Determine the (x, y) coordinate at the center of the cell enclosing the given text.  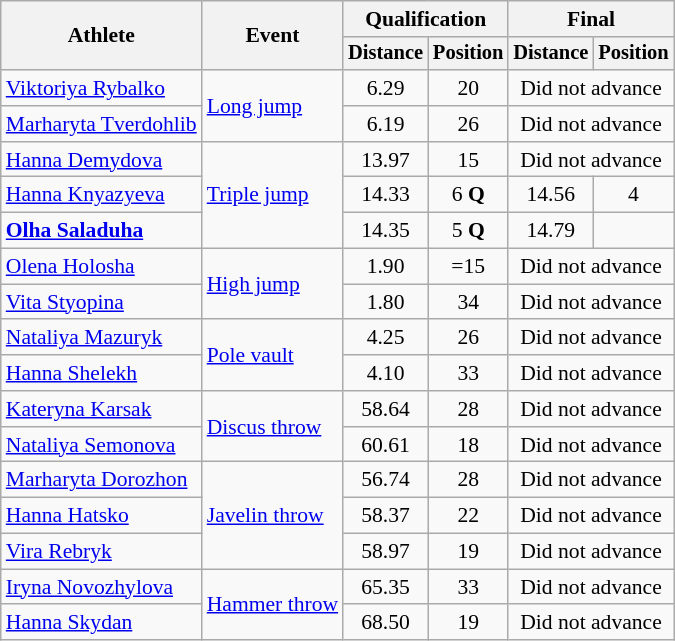
6.29 (386, 88)
5 Q (468, 231)
58.37 (386, 516)
Final (590, 19)
Marharyta Dorozhon (102, 480)
65.35 (386, 587)
Hanna Skydan (102, 623)
15 (468, 160)
Discus throw (272, 426)
Olena Holosha (102, 267)
Athlete (102, 36)
14.79 (550, 231)
13.97 (386, 160)
58.64 (386, 409)
Marharyta Tverdohlib (102, 124)
Viktoriya Rybalko (102, 88)
Kateryna Karsak (102, 409)
Hanna Knyazyeva (102, 195)
Event (272, 36)
58.97 (386, 552)
14.33 (386, 195)
4.10 (386, 373)
68.50 (386, 623)
Pole vault (272, 356)
4 (633, 195)
60.61 (386, 445)
=15 (468, 267)
14.56 (550, 195)
High jump (272, 284)
Vita Styopina (102, 302)
Nataliya Semonova (102, 445)
Qualification (426, 19)
4.25 (386, 338)
34 (468, 302)
1.80 (386, 302)
22 (468, 516)
Javelin throw (272, 516)
Hanna Shelekh (102, 373)
6 Q (468, 195)
6.19 (386, 124)
Triple jump (272, 196)
1.90 (386, 267)
Vira Rebryk (102, 552)
Hammer throw (272, 604)
Long jump (272, 106)
Hanna Hatsko (102, 516)
Hanna Demydova (102, 160)
18 (468, 445)
Olha Saladuha (102, 231)
20 (468, 88)
Iryna Novozhylova (102, 587)
Nataliya Mazuryk (102, 338)
14.35 (386, 231)
56.74 (386, 480)
